Locate the cell with the specified text and output its [X, Y] center coordinate. 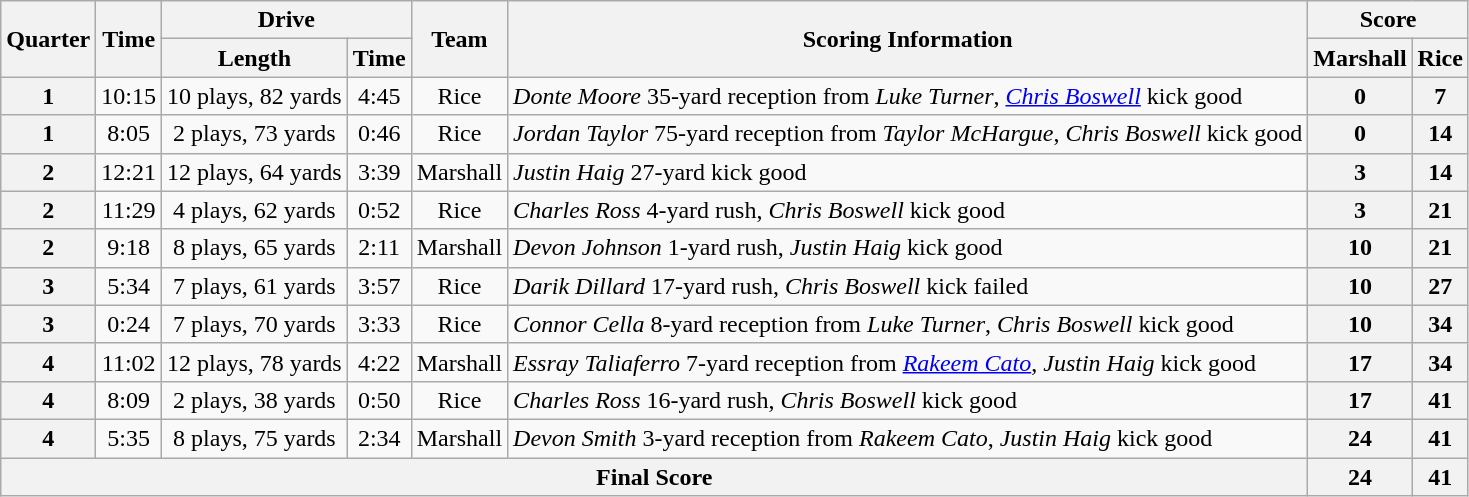
8:05 [129, 134]
4:22 [379, 362]
Devon Smith 3-yard reception from Rakeem Cato, Justin Haig kick good [908, 438]
10 plays, 82 yards [255, 96]
4 plays, 62 yards [255, 210]
0:52 [379, 210]
Jordan Taylor 75-yard reception from Taylor McHargue, Chris Boswell kick good [908, 134]
Drive [287, 20]
0:50 [379, 400]
8 plays, 65 yards [255, 248]
Charles Ross 4-yard rush, Chris Boswell kick good [908, 210]
11:29 [129, 210]
Length [255, 58]
7 plays, 61 yards [255, 286]
Connor Cella 8-yard reception from Luke Turner, Chris Boswell kick good [908, 324]
11:02 [129, 362]
27 [1440, 286]
Team [459, 39]
Final Score [654, 477]
9:18 [129, 248]
Donte Moore 35-yard reception from Luke Turner, Chris Boswell kick good [908, 96]
10:15 [129, 96]
Score [1388, 20]
3:57 [379, 286]
2:34 [379, 438]
2 plays, 73 yards [255, 134]
4:45 [379, 96]
2:11 [379, 248]
3:33 [379, 324]
12 plays, 64 yards [255, 172]
12 plays, 78 yards [255, 362]
Quarter [48, 39]
8:09 [129, 400]
Scoring Information [908, 39]
Charles Ross 16-yard rush, Chris Boswell kick good [908, 400]
8 plays, 75 yards [255, 438]
3:39 [379, 172]
5:35 [129, 438]
Devon Johnson 1-yard rush, Justin Haig kick good [908, 248]
7 plays, 70 yards [255, 324]
Essray Taliaferro 7-yard reception from Rakeem Cato, Justin Haig kick good [908, 362]
0:24 [129, 324]
Darik Dillard 17-yard rush, Chris Boswell kick failed [908, 286]
12:21 [129, 172]
5:34 [129, 286]
7 [1440, 96]
2 plays, 38 yards [255, 400]
Justin Haig 27-yard kick good [908, 172]
0:46 [379, 134]
